From the cell containing the given text, extract its center point as [x, y] coordinate. 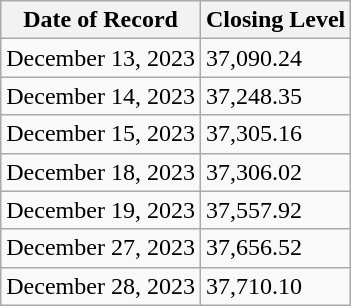
37,090.24 [275, 58]
37,656.52 [275, 248]
December 15, 2023 [101, 134]
December 14, 2023 [101, 96]
37,710.10 [275, 286]
December 19, 2023 [101, 210]
December 28, 2023 [101, 286]
December 13, 2023 [101, 58]
37,248.35 [275, 96]
37,305.16 [275, 134]
Closing Level [275, 20]
December 27, 2023 [101, 248]
Date of Record [101, 20]
December 18, 2023 [101, 172]
37,557.92 [275, 210]
37,306.02 [275, 172]
